Search for the cell housing the specified text and yield its [X, Y] center coordinate. 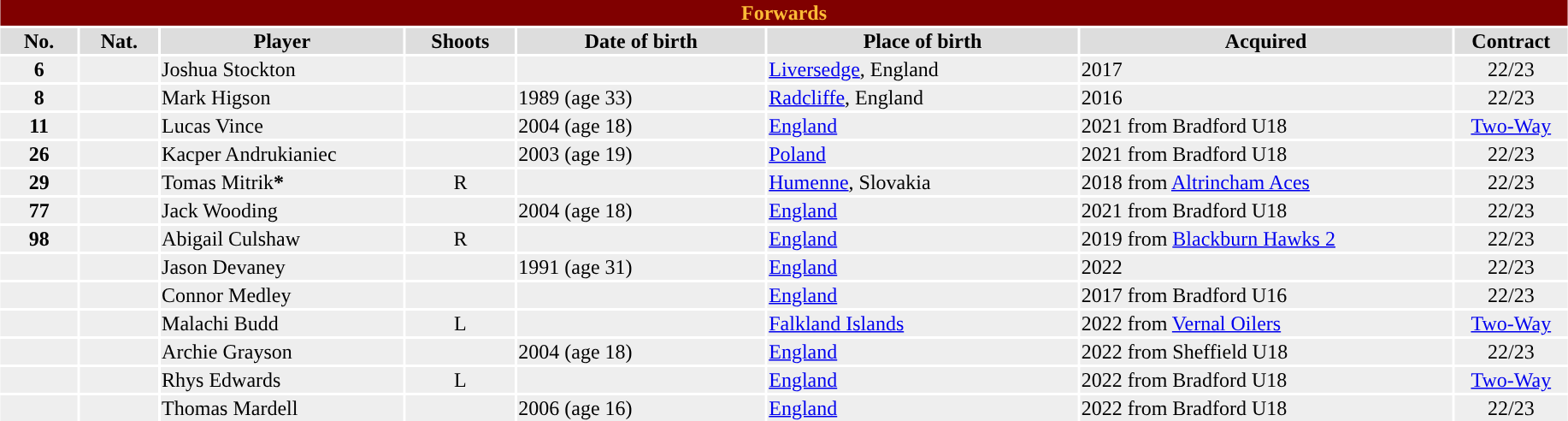
2022 from Vernal Oilers [1265, 323]
Radcliffe, England [923, 98]
Jack Wooding [282, 210]
Archie Grayson [282, 352]
26 [39, 154]
2022 [1265, 267]
Liversedge, England [923, 69]
Place of birth [923, 41]
Poland [923, 154]
Jason Devaney [282, 267]
1989 (age 33) [641, 98]
29 [39, 182]
2022 from Sheffield U18 [1265, 352]
2017 from Bradford U16 [1265, 295]
98 [39, 239]
2003 (age 19) [641, 154]
Shoots [460, 41]
6 [39, 69]
2018 from Altrincham Aces [1265, 182]
Abigail Culshaw [282, 239]
No. [39, 41]
Falkland Islands [923, 323]
Rhys Edwards [282, 380]
Malachi Budd [282, 323]
Connor Medley [282, 295]
8 [39, 98]
Contract [1511, 41]
Mark Higson [282, 98]
Forwards [783, 13]
Player [282, 41]
2006 (age 16) [641, 408]
Lucas Vince [282, 126]
Date of birth [641, 41]
Humenne, Slovakia [923, 182]
2016 [1265, 98]
Acquired [1265, 41]
Tomas Mitrik* [282, 182]
2019 from Blackburn Hawks 2 [1265, 239]
Nat. [120, 41]
11 [39, 126]
Thomas Mardell [282, 408]
Kacper Andrukianiec [282, 154]
Joshua Stockton [282, 69]
77 [39, 210]
2017 [1265, 69]
1991 (age 31) [641, 267]
